Detect which cell encompasses the target text, then output its [X, Y] center coordinate. 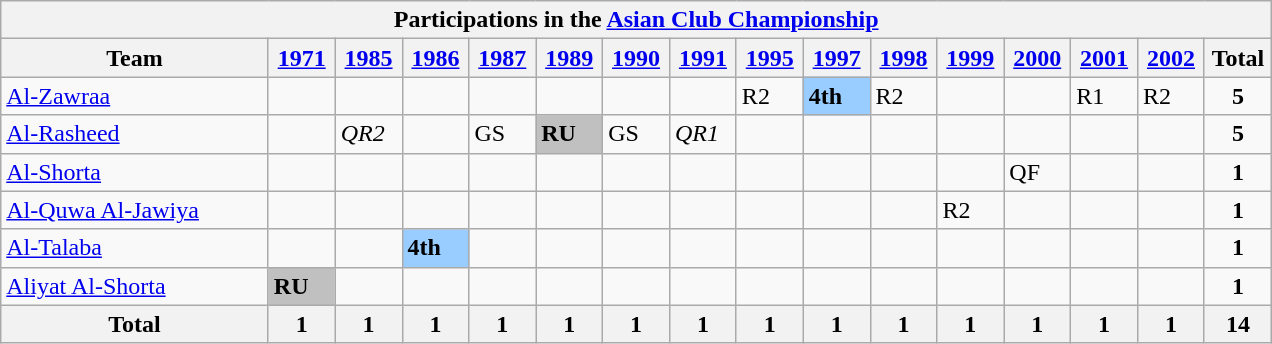
Al-Shorta [135, 172]
QF [1038, 172]
2001 [1104, 58]
1990 [636, 58]
Participations in the Asian Club Championship [636, 20]
2000 [1038, 58]
1991 [702, 58]
QR1 [702, 134]
1971 [302, 58]
2002 [1172, 58]
1999 [970, 58]
Aliyat Al-Shorta [135, 286]
R1 [1104, 96]
1995 [770, 58]
Al-Zawraa [135, 96]
1989 [570, 58]
1985 [368, 58]
1998 [904, 58]
Al-Rasheed [135, 134]
1997 [836, 58]
14 [1238, 324]
QR2 [368, 134]
Al-Quwa Al-Jawiya [135, 210]
1987 [502, 58]
1986 [436, 58]
Team [135, 58]
Al-Talaba [135, 248]
